Pinpoint the cell where the given text exists, returning its (x, y) midpoint coordinate. 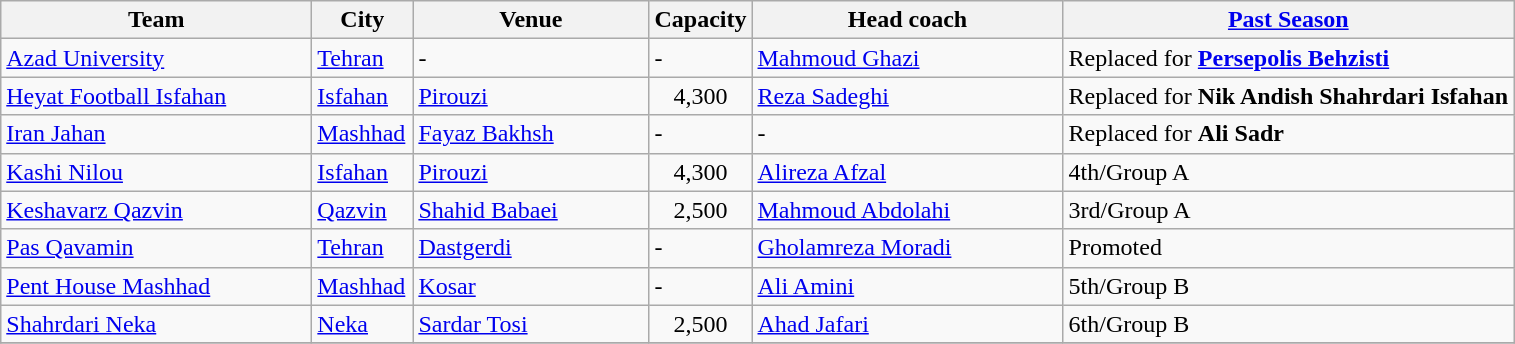
Neka (362, 324)
Alireza Afzal (908, 172)
Qazvin (362, 210)
Ahad Jafari (908, 324)
Replaced for Persepolis Behzisti (1288, 58)
5th/Group B (1288, 286)
Promoted (1288, 248)
Keshavarz Qazvin (156, 210)
City (362, 20)
Dastgerdi (531, 248)
4th/Group A (1288, 172)
Replaced for Ali Sadr (1288, 134)
Past Season (1288, 20)
Capacity (700, 20)
Shahrdari Neka (156, 324)
Kosar (531, 286)
Pas Qavamin (156, 248)
Replaced for Nik Andish Shahrdari Isfahan (1288, 96)
Mahmoud Abdolahi (908, 210)
Pent House Mashhad (156, 286)
Fayaz Bakhsh (531, 134)
Iran Jahan (156, 134)
Gholamreza Moradi (908, 248)
Venue (531, 20)
Sardar Tosi (531, 324)
Heyat Football Isfahan (156, 96)
Mahmoud Ghazi (908, 58)
Head coach (908, 20)
Reza Sadeghi (908, 96)
Shahid Babaei (531, 210)
Ali Amini (908, 286)
Team (156, 20)
Azad University (156, 58)
6th/Group B (1288, 324)
Kashi Nilou (156, 172)
3rd/Group A (1288, 210)
